Determine the (x, y) coordinate at the center of the cell enclosing the given text.  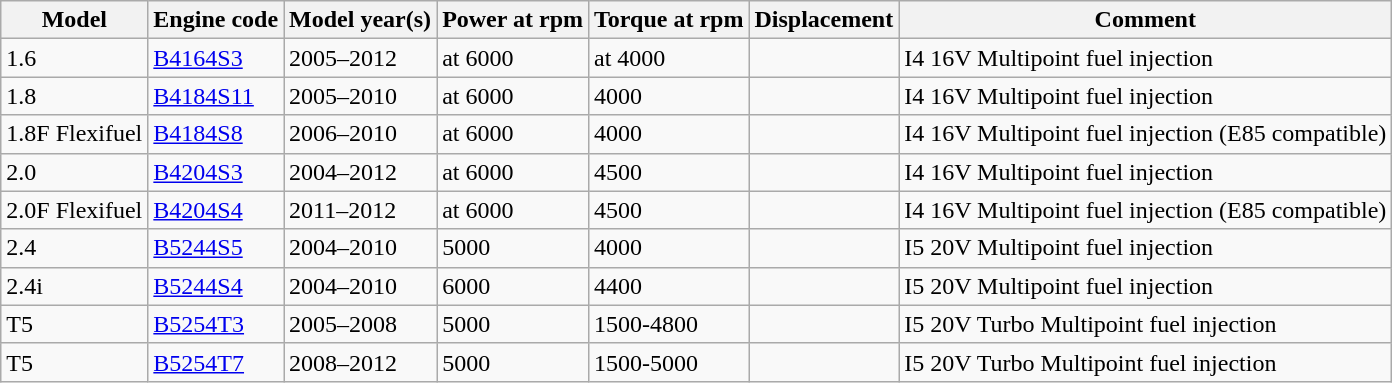
Displacement (824, 20)
6000 (513, 286)
B5244S5 (216, 248)
B5244S4 (216, 286)
1.8 (74, 96)
2.0 (74, 172)
B5254T7 (216, 362)
2011–2012 (360, 210)
2.4i (74, 286)
2005–2008 (360, 324)
2005–2012 (360, 58)
Model (74, 20)
B5254T3 (216, 324)
Power at rpm (513, 20)
Engine code (216, 20)
B4204S4 (216, 210)
1.6 (74, 58)
2004–2012 (360, 172)
Comment (1146, 20)
at 4000 (669, 58)
1500-4800 (669, 324)
1500-5000 (669, 362)
B4204S3 (216, 172)
2006–2010 (360, 134)
2008–2012 (360, 362)
B4184S8 (216, 134)
Torque at rpm (669, 20)
2005–2010 (360, 96)
B4184S11 (216, 96)
2.4 (74, 248)
4400 (669, 286)
2.0F Flexifuel (74, 210)
Model year(s) (360, 20)
B4164S3 (216, 58)
1.8F Flexifuel (74, 134)
